Scan for the cell matching the given text and deliver its [X, Y] coordinate at center. 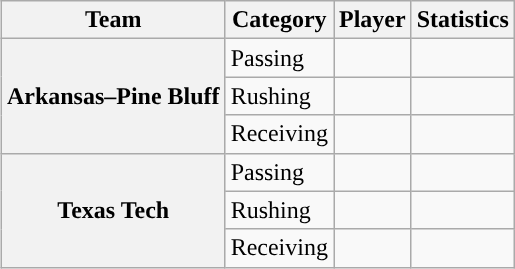
Category [279, 20]
Team [113, 20]
Statistics [462, 20]
Texas Tech [113, 210]
Player [373, 20]
Arkansas–Pine Bluff [113, 96]
